Output the (X, Y) coordinate of the center of the cell containing the given text.  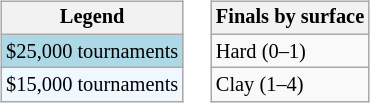
Finals by surface (290, 18)
$15,000 tournaments (92, 85)
Clay (1–4) (290, 85)
Hard (0–1) (290, 51)
$25,000 tournaments (92, 51)
Legend (92, 18)
